Provide the (X, Y) coordinate of the cell's center where the given text is located.  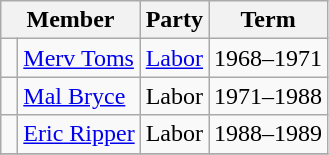
Term (268, 20)
Mal Bryce (79, 96)
Party (174, 20)
Member (70, 20)
Merv Toms (79, 58)
1971–1988 (268, 96)
1968–1971 (268, 58)
Eric Ripper (79, 134)
1988–1989 (268, 134)
